Detect which cell encompasses the target text, then output its [X, Y] center coordinate. 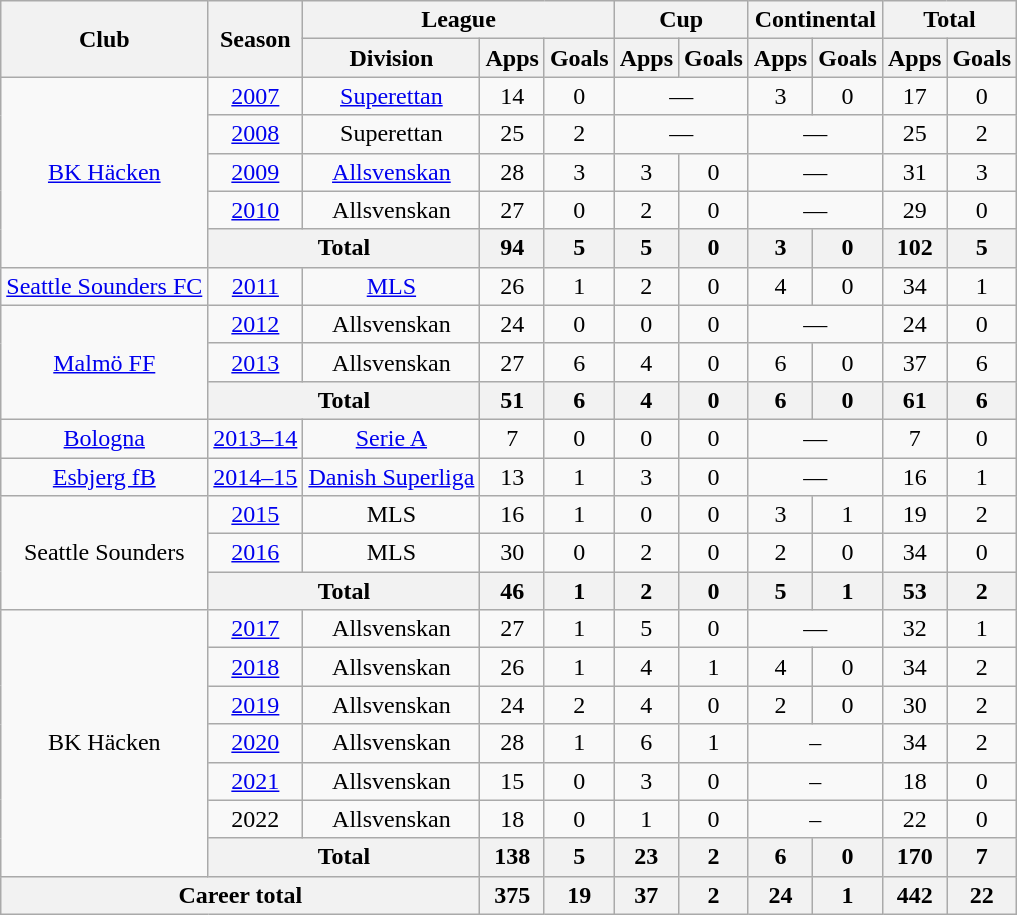
2008 [256, 134]
23 [646, 857]
2013 [256, 362]
2013–14 [256, 438]
2012 [256, 324]
Danish Superliga [392, 477]
2021 [256, 781]
Cup [681, 20]
51 [512, 400]
53 [914, 591]
138 [512, 857]
League [458, 20]
2010 [256, 210]
32 [914, 629]
375 [512, 895]
2009 [256, 172]
2019 [256, 705]
2018 [256, 667]
Seattle Sounders [104, 553]
Division [392, 58]
2020 [256, 743]
2017 [256, 629]
Serie A [392, 438]
Season [256, 39]
31 [914, 172]
Career total [240, 895]
2016 [256, 553]
17 [914, 96]
Malmö FF [104, 362]
Esbjerg fB [104, 477]
2015 [256, 515]
29 [914, 210]
2022 [256, 819]
Club [104, 39]
Seattle Sounders FC [104, 286]
61 [914, 400]
102 [914, 248]
2014–15 [256, 477]
14 [512, 96]
442 [914, 895]
170 [914, 857]
Bologna [104, 438]
94 [512, 248]
Continental [815, 20]
15 [512, 781]
2007 [256, 96]
2011 [256, 286]
46 [512, 591]
13 [512, 477]
